From the cell containing the given text, extract its center point as [X, Y] coordinate. 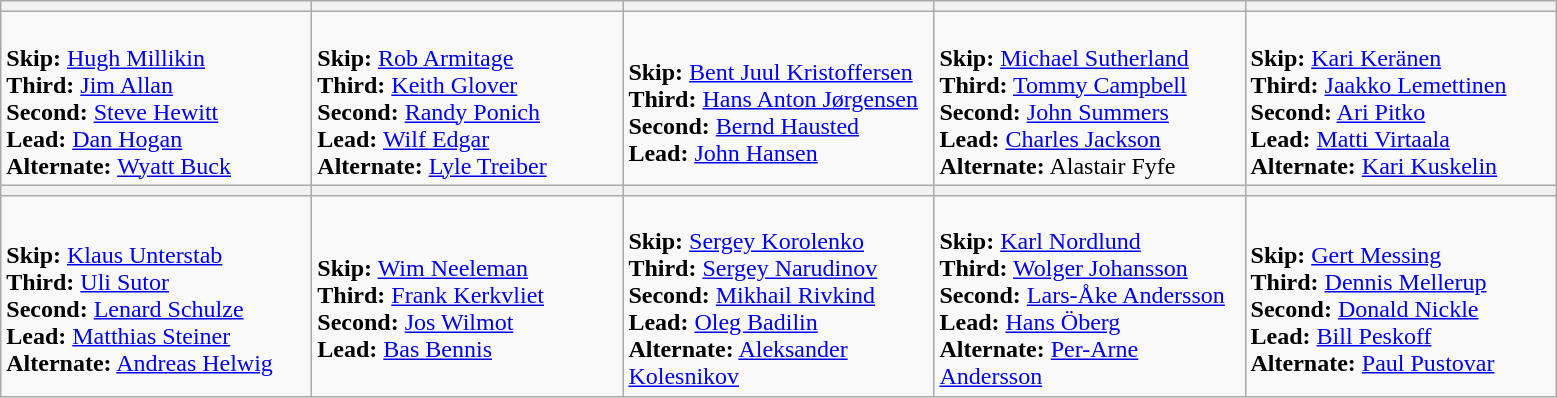
Skip: Wim Neeleman Third: Frank Kerkvliet Second: Jos Wilmot Lead: Bas Bennis [468, 296]
Skip: Michael Sutherland Third: Tommy Campbell Second: John Summers Lead: Charles Jackson Alternate: Alastair Fyfe [1090, 98]
Skip: Bent Juul Kristoffersen Third: Hans Anton Jørgensen Second: Bernd Hausted Lead: John Hansen [778, 98]
Skip: Gert Messing Third: Dennis Mellerup Second: Donald Nickle Lead: Bill Peskoff Alternate: Paul Pustovar [1400, 296]
Skip: Kari Keränen Third: Jaakko Lemettinen Second: Ari Pitko Lead: Matti Virtaala Alternate: Kari Kuskelin [1400, 98]
Skip: Rob Armitage Third: Keith Glover Second: Randy Ponich Lead: Wilf Edgar Alternate: Lyle Treiber [468, 98]
Skip: Karl Nordlund Third: Wolger Johansson Second: Lars-Åke Andersson Lead: Hans Öberg Alternate: Per-Arne Andersson [1090, 296]
Skip: Hugh Millikin Third: Jim Allan Second: Steve Hewitt Lead: Dan Hogan Alternate: Wyatt Buck [156, 98]
Skip: Sergey Korolenko Third: Sergey Narudinov Second: Mikhail Rivkind Lead: Oleg Badilin Alternate: Aleksander Kolesnikov [778, 296]
Skip: Klaus Unterstab Third: Uli Sutor Second: Lenard Schulze Lead: Matthias Steiner Alternate: Andreas Helwig [156, 296]
